Pinpoint the cell where the given text exists, returning its (x, y) midpoint coordinate. 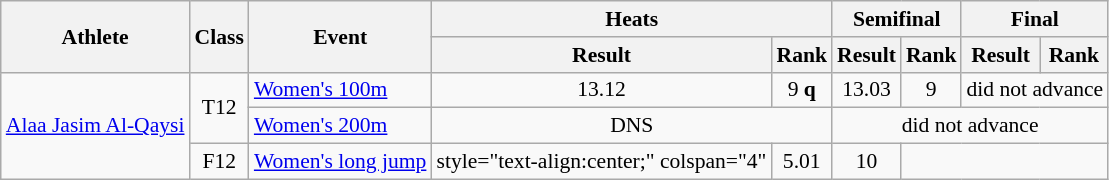
Semifinal (896, 19)
Event (340, 36)
Women's 100m (340, 90)
DNS (632, 126)
style="text-align:center;" colspan="4" (601, 162)
13.12 (601, 90)
Heats (632, 19)
9 (932, 90)
Athlete (96, 36)
5.01 (802, 162)
T12 (220, 108)
13.03 (866, 90)
10 (866, 162)
Class (220, 36)
9 q (802, 90)
Alaa Jasim Al-Qaysi (96, 126)
Women's 200m (340, 126)
F12 (220, 162)
Women's long jump (340, 162)
Final (1034, 19)
